Pinpoint the cell where the given text exists, returning its [X, Y] midpoint coordinate. 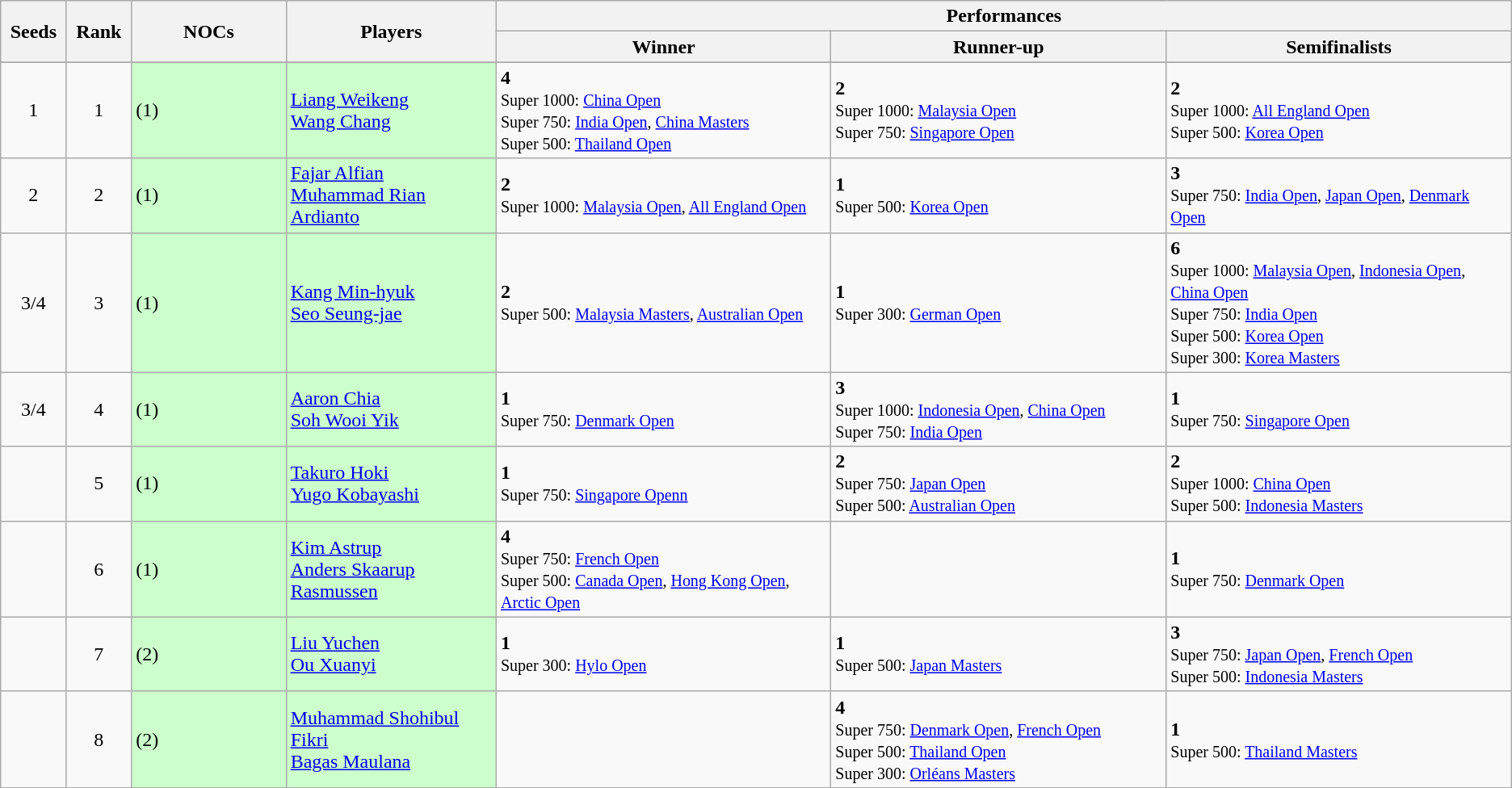
Fajar AlfianMuhammad Rian Ardianto [391, 195]
Seeds [34, 31]
Players [391, 31]
3Super 750: Japan Open, French OpenSuper 500: Indonesia Masters [1339, 654]
Runner-up [998, 47]
Liu YuchenOu Xuanyi [391, 654]
2Super 750: Japan OpenSuper 500: Australian Open [998, 484]
2Super 1000: Malaysia Open, All England Open [663, 195]
Semifinalists [1339, 47]
7 [99, 654]
Liang WeikengWang Chang [391, 110]
3Super 1000: Indonesia Open, China OpenSuper 750: India Open [998, 409]
Kang Min-hyukSeo Seung-jae [391, 302]
1Super 750: Singapore Openn [663, 484]
2Super 1000: All England OpenSuper 500: Korea Open [1339, 110]
8 [99, 740]
3 [99, 302]
Rank [99, 31]
4 [99, 409]
4Super 750: Denmark Open, French OpenSuper 500: Thailand OpenSuper 300: Orléans Masters [998, 740]
3Super 750: India Open, Japan Open, Denmark Open [1339, 195]
1Super 500: Korea Open [998, 195]
Takuro HokiYugo Kobayashi [391, 484]
1Super 300: Hylo Open [663, 654]
4Super 1000: China OpenSuper 750: India Open, China MastersSuper 500: Thailand Open [663, 110]
Muhammad Shohibul FikriBagas Maulana [391, 740]
1Super 300: German Open [998, 302]
Kim AstrupAnders Skaarup Rasmussen [391, 568]
Aaron ChiaSoh Wooi Yik [391, 409]
6 [99, 568]
2Super 1000: Malaysia OpenSuper 750: Singapore Open [998, 110]
NOCs [208, 31]
1Super 500: Thailand Masters [1339, 740]
1Super 500: Japan Masters [998, 654]
5 [99, 484]
Performances [1003, 16]
2Super 1000: China OpenSuper 500: Indonesia Masters [1339, 484]
4Super 750: French OpenSuper 500: Canada Open, Hong Kong Open, Arctic Open [663, 568]
2Super 500: Malaysia Masters, Australian Open [663, 302]
Winner [663, 47]
6Super 1000: Malaysia Open, Indonesia Open, China OpenSuper 750: India OpenSuper 500: Korea OpenSuper 300: Korea Masters [1339, 302]
1Super 750: Singapore Open [1339, 409]
